From the cell containing the given text, extract its center point as [x, y] coordinate. 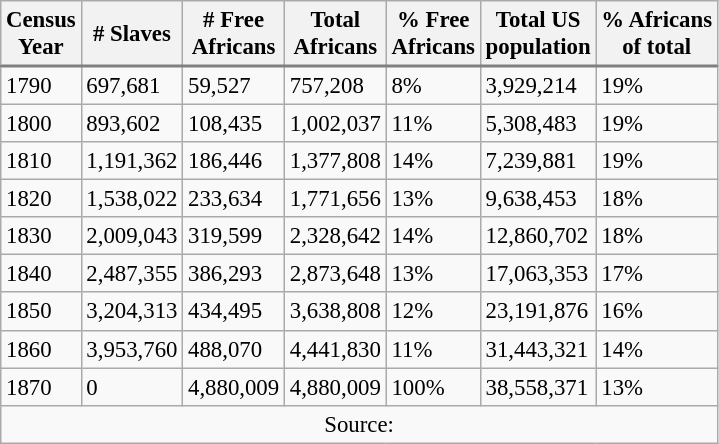
2,009,043 [132, 236]
186,446 [234, 161]
488,070 [234, 349]
0 [132, 387]
1870 [41, 387]
757,208 [335, 85]
1840 [41, 274]
1,191,362 [132, 161]
1820 [41, 199]
% Africansof total [656, 34]
697,681 [132, 85]
1,538,022 [132, 199]
893,602 [132, 124]
386,293 [234, 274]
233,634 [234, 199]
59,527 [234, 85]
8% [433, 85]
5,308,483 [538, 124]
1800 [41, 124]
1810 [41, 161]
3,638,808 [335, 312]
2,487,355 [132, 274]
1,002,037 [335, 124]
319,599 [234, 236]
TotalAfricans [335, 34]
17% [656, 274]
1830 [41, 236]
Source: [360, 424]
Total USpopulation [538, 34]
16% [656, 312]
# Slaves [132, 34]
CensusYear [41, 34]
12,860,702 [538, 236]
9,638,453 [538, 199]
17,063,353 [538, 274]
4,441,830 [335, 349]
434,495 [234, 312]
1850 [41, 312]
3,929,214 [538, 85]
2,873,648 [335, 274]
1790 [41, 85]
12% [433, 312]
1,377,808 [335, 161]
23,191,876 [538, 312]
2,328,642 [335, 236]
3,204,313 [132, 312]
31,443,321 [538, 349]
1860 [41, 349]
% FreeAfricans [433, 34]
3,953,760 [132, 349]
108,435 [234, 124]
100% [433, 387]
# FreeAfricans [234, 34]
38,558,371 [538, 387]
7,239,881 [538, 161]
1,771,656 [335, 199]
